Pinpoint the cell where the given text exists, returning its (X, Y) midpoint coordinate. 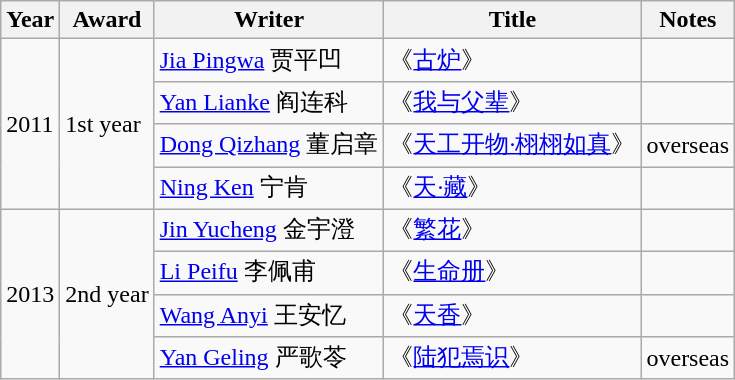
《陆犯焉识》 (512, 358)
Writer (269, 20)
Yan Lianke 阎连科 (269, 102)
Jin Yucheng 金宇澄 (269, 230)
《古炉》 (512, 60)
2011 (30, 124)
《繁花》 (512, 230)
Year (30, 20)
《我与父辈》 (512, 102)
2nd year (107, 294)
《天工开物·栩栩如真》 (512, 146)
1st year (107, 124)
Ning Ken 宁肯 (269, 188)
Title (512, 20)
《生命册》 (512, 274)
Wang Anyi 王安忆 (269, 316)
Li Peifu 李佩甫 (269, 274)
《天香》 (512, 316)
《天·藏》 (512, 188)
2013 (30, 294)
Award (107, 20)
Notes (688, 20)
Yan Geling 严歌苓 (269, 358)
Jia Pingwa 贾平凹 (269, 60)
Dong Qizhang 董启章 (269, 146)
